Detect which cell encompasses the target text, then output its [x, y] center coordinate. 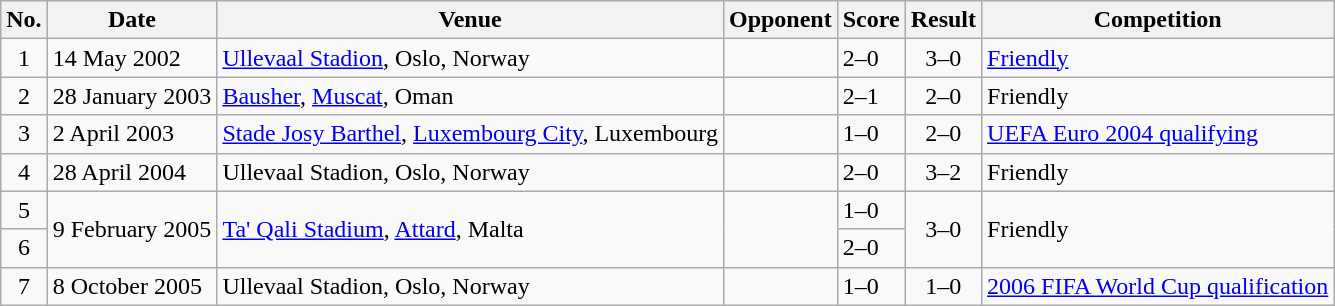
3–2 [943, 172]
UEFA Euro 2004 qualifying [1158, 134]
28 April 2004 [132, 172]
Date [132, 20]
5 [24, 210]
9 February 2005 [132, 229]
3 [24, 134]
Ta' Qali Stadium, Attard, Malta [470, 229]
2 April 2003 [132, 134]
6 [24, 248]
2006 FIFA World Cup qualification [1158, 286]
No. [24, 20]
Stade Josy Barthel, Luxembourg City, Luxembourg [470, 134]
1 [24, 58]
Result [943, 20]
14 May 2002 [132, 58]
Bausher, Muscat, Oman [470, 96]
2–1 [871, 96]
8 October 2005 [132, 286]
28 January 2003 [132, 96]
Competition [1158, 20]
7 [24, 286]
Score [871, 20]
2 [24, 96]
Opponent [780, 20]
Venue [470, 20]
4 [24, 172]
